Return the (x, y) coordinate for the center point of the cell that contains the specified text.  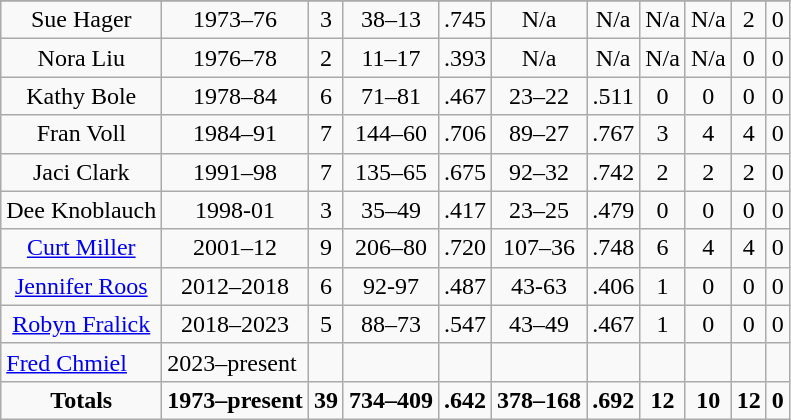
.479 (614, 210)
.642 (466, 400)
.745 (466, 20)
Sue Hager (82, 20)
1978–84 (236, 96)
43-63 (540, 286)
89–27 (540, 134)
5 (326, 324)
43–49 (540, 324)
9 (326, 248)
.511 (614, 96)
88–73 (390, 324)
Fran Voll (82, 134)
Kathy Bole (82, 96)
.706 (466, 134)
.767 (614, 134)
Jaci Clark (82, 172)
Fred Chmiel (82, 362)
206–80 (390, 248)
1973–76 (236, 20)
1973–present (236, 400)
.692 (614, 400)
144–60 (390, 134)
.487 (466, 286)
2001–12 (236, 248)
1984–91 (236, 134)
Jennifer Roos (82, 286)
734–409 (390, 400)
2018–2023 (236, 324)
11–17 (390, 58)
39 (326, 400)
.393 (466, 58)
.417 (466, 210)
23–22 (540, 96)
10 (708, 400)
.675 (466, 172)
.748 (614, 248)
92-97 (390, 286)
23–25 (540, 210)
Nora Liu (82, 58)
92–32 (540, 172)
378–168 (540, 400)
.406 (614, 286)
Totals (82, 400)
35–49 (390, 210)
1976–78 (236, 58)
1991–98 (236, 172)
Dee Knoblauch (82, 210)
135–65 (390, 172)
Curt Miller (82, 248)
.547 (466, 324)
2012–2018 (236, 286)
38–13 (390, 20)
.742 (614, 172)
Robyn Fralick (82, 324)
2023–present (236, 362)
107–36 (540, 248)
.720 (466, 248)
1998-01 (236, 210)
71–81 (390, 96)
